Identify which cell holds the provided text, then report its (x, y) central coordinate. 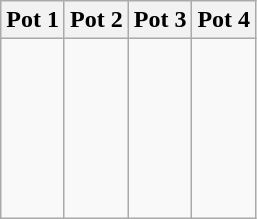
Pot 3 (160, 20)
Pot 1 (33, 20)
Pot 4 (224, 20)
Pot 2 (96, 20)
